Extract the [x, y] coordinate from the center of the cell holding the provided text.  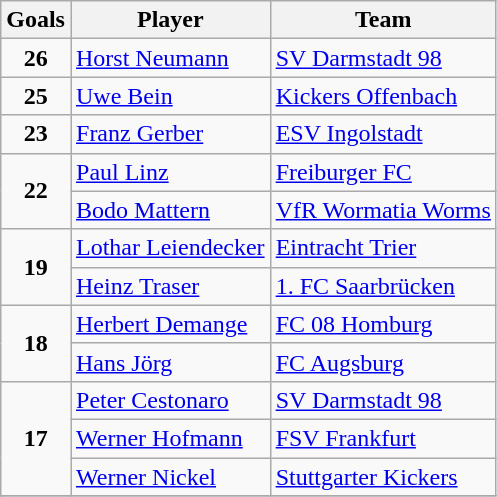
Heinz Traser [170, 286]
Uwe Bein [170, 96]
Werner Nickel [170, 477]
ESV Ingolstadt [383, 134]
Goals [36, 20]
FC Augsburg [383, 362]
1. FC Saarbrücken [383, 286]
FSV Frankfurt [383, 438]
Hans Jörg [170, 362]
Stuttgarter Kickers [383, 477]
Peter Cestonaro [170, 400]
Freiburger FC [383, 172]
Kickers Offenbach [383, 96]
VfR Wormatia Worms [383, 210]
Werner Hofmann [170, 438]
FC 08 Homburg [383, 324]
18 [36, 343]
Team [383, 20]
Herbert Demange [170, 324]
Horst Neumann [170, 58]
Paul Linz [170, 172]
Bodo Mattern [170, 210]
19 [36, 267]
Franz Gerber [170, 134]
23 [36, 134]
Eintracht Trier [383, 248]
Player [170, 20]
25 [36, 96]
17 [36, 438]
26 [36, 58]
Lothar Leiendecker [170, 248]
22 [36, 191]
